Return [x, y] of the center of cell containing provided text 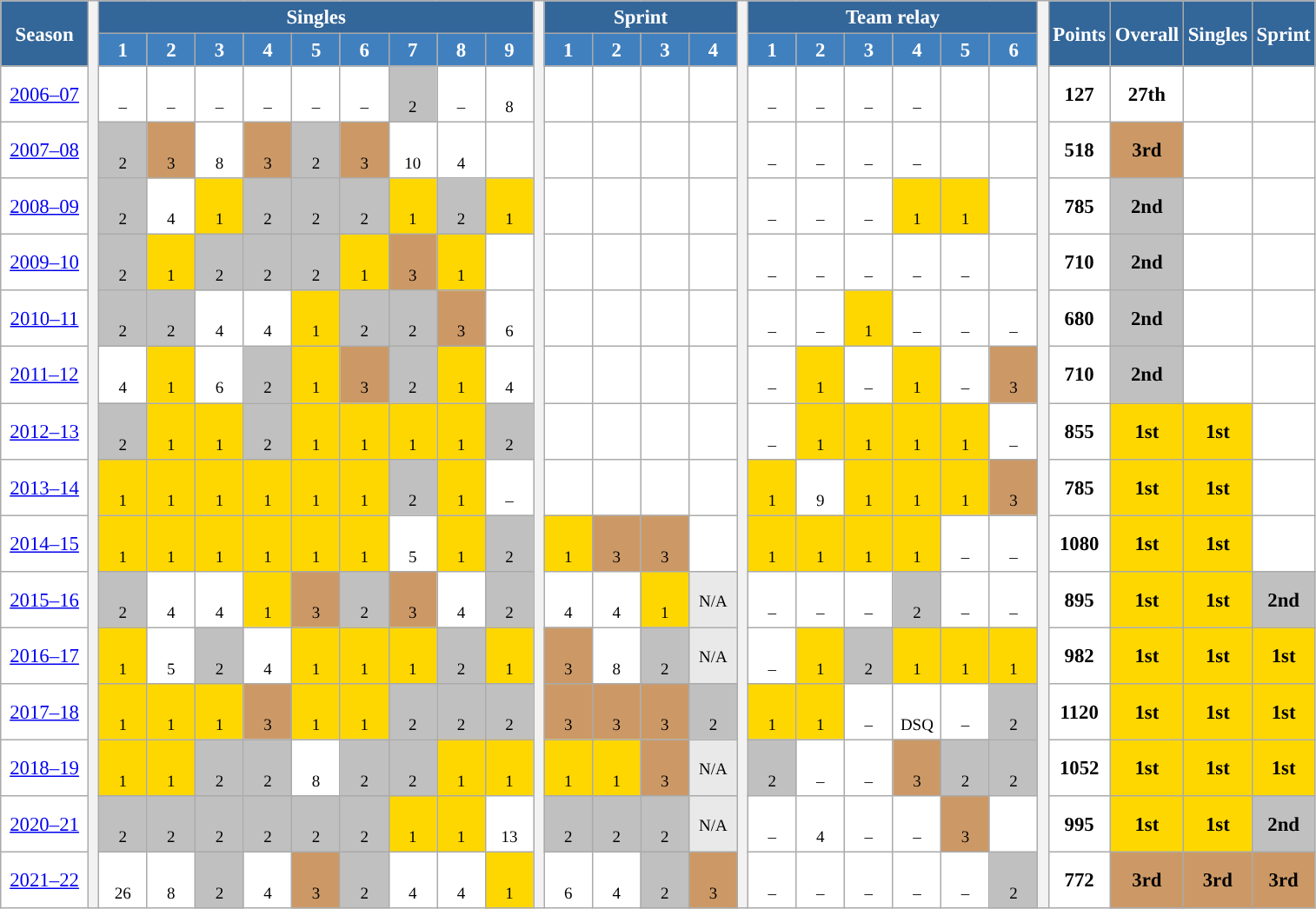
1120 [1080, 713]
2011–12 [45, 375]
772 [1080, 879]
2010–11 [45, 318]
855 [1080, 431]
1052 [1080, 768]
Overall [1147, 33]
2007–08 [45, 151]
2013–14 [45, 487]
2017–18 [45, 713]
2020–21 [45, 824]
Team relay [893, 17]
2009–10 [45, 262]
DSQ [917, 713]
518 [1080, 151]
2015–16 [45, 600]
2014–15 [45, 544]
127 [1080, 94]
2012–13 [45, 431]
2006–07 [45, 94]
Points [1080, 33]
2018–19 [45, 768]
995 [1080, 824]
895 [1080, 600]
7 [413, 50]
1080 [1080, 544]
982 [1080, 655]
680 [1080, 318]
10 [413, 151]
2008–09 [45, 207]
26 [123, 879]
27th [1147, 94]
13 [509, 824]
Season [45, 33]
2016–17 [45, 655]
2021–22 [45, 879]
